Locate the cell with the specified text and output its [X, Y] center coordinate. 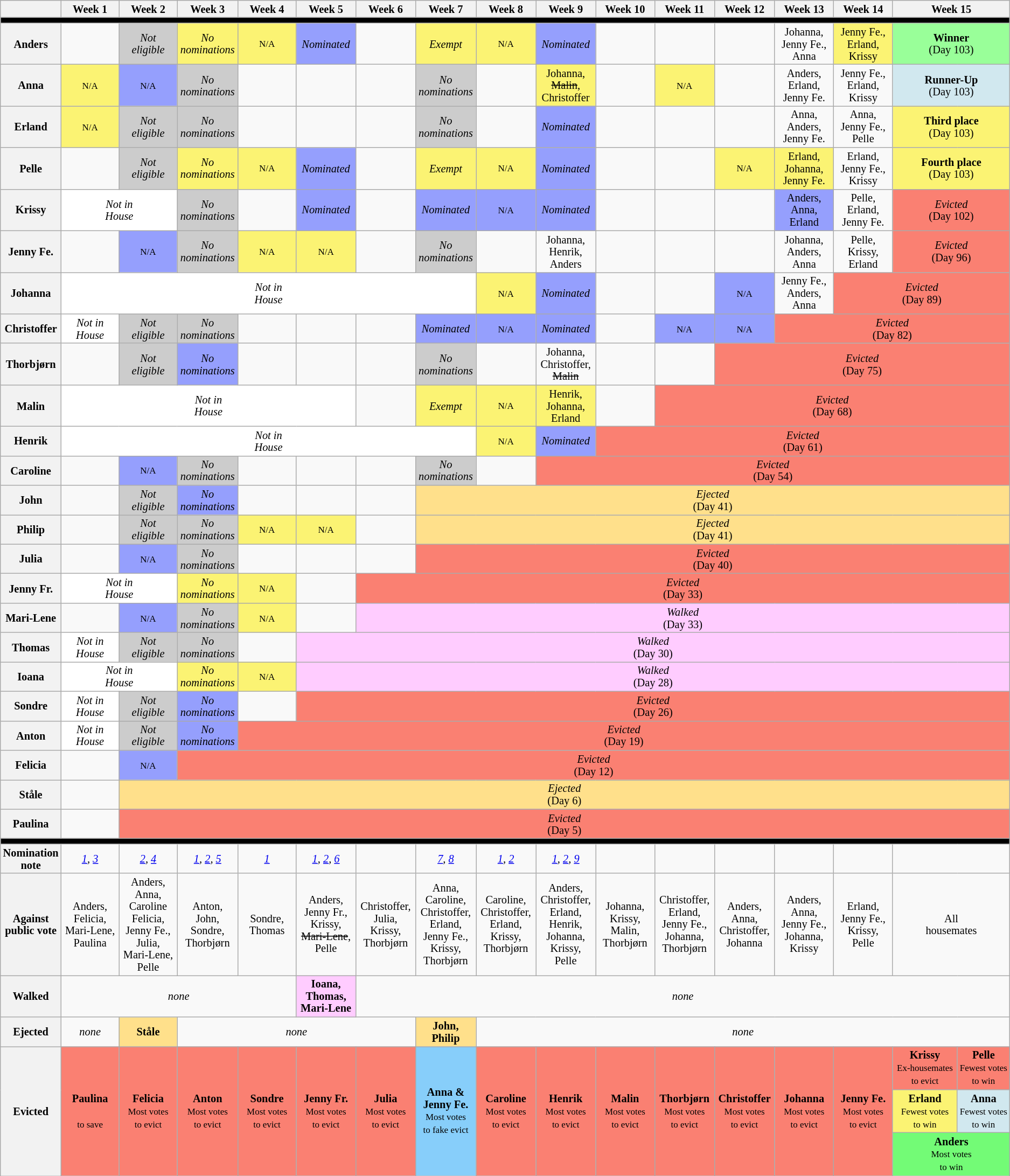
Erland,Johanna,Jenny Fe. [804, 168]
ChristofferMost votesto evict [744, 1111]
Week 8 [506, 9]
Walked (Day 33) [683, 617]
AndersMost votesto win [951, 1154]
Malin [31, 405]
Anders,Jenny Fr.,Krissy,Mari-Lene,Pelle [326, 924]
Johanna, Malin, Christoffer [566, 85]
Anna,Caroline,Christoffer,Erland,Jenny Fe.,Krissy,Thorbjørn [445, 924]
Johanna, Christoffer, Malin [566, 364]
CarolineMost votesto evict [506, 1111]
Paulinato save [90, 1111]
Evicted (Day 89) [922, 293]
Week 7 [445, 9]
JohannaMost votesto evict [804, 1111]
Philip [31, 529]
Henrik, Johanna, Erland [566, 405]
Jenny Fe.Most votesto evict [863, 1111]
Henrik [31, 441]
Anders,Anna,Jenny Fe.,Johanna,Krissy [804, 924]
Evicted (Day 33) [683, 588]
Johanna,Krissy,Malin,Thorbjørn [625, 924]
Runner-Up(Day 103) [951, 85]
Anton [31, 736]
Ejected(Day 6) [565, 794]
Johanna [31, 293]
Nominationnote [31, 859]
Pelle,Erland,Jenny Fe. [863, 210]
MalinMost votesto evict [625, 1111]
JuliaMost votesto evict [386, 1111]
Julia [31, 559]
7, 8 [445, 859]
Week 5 [326, 9]
Jenny Fr.Most votesto evict [326, 1111]
Week 15 [951, 9]
Evicted(Day 12) [594, 765]
Paulina [31, 824]
Fourth place(Day 103) [951, 168]
Christoffer [31, 329]
Christoffer,Erland,Jenny Fe.,Johanna,Thorbjørn [684, 924]
Evicted (Day 40) [712, 559]
Evicted(Day 5) [565, 824]
Week 3 [207, 9]
Evicted (Day 19) [624, 736]
Walked [31, 996]
Walked (Day 28) [653, 677]
Sondre,Thomas [267, 924]
Againstpublic vote [31, 924]
Thorbjørn [31, 364]
FeliciaMost votesto evict [148, 1111]
HenrikMost votesto evict [566, 1111]
Johanna, Henrik, Anders [566, 251]
1, 2, 9 [566, 859]
Pelle [31, 168]
1, 3 [90, 859]
John [31, 500]
Johanna,Jenny Fe.,Anna [804, 43]
1, 2 [506, 859]
Ioana,Thomas,Mari-Lene [326, 996]
Week 13 [804, 9]
Anna &Jenny Fe.Most votesto fake evict [445, 1111]
Thomas [31, 648]
Anna,Anders,Jenny Fe. [804, 126]
SondreMost votesto evict [267, 1111]
Caroline,Christoffer,Erland,Krissy,Thorbjørn [506, 924]
Allhousemates [951, 924]
Walked (Day 30) [653, 648]
KrissyEx-housematesto evict [925, 1068]
Week 14 [863, 9]
Jenny Fe.,Anders,Anna [804, 293]
1 [267, 859]
Anna,Jenny Fe.,Pelle [863, 126]
2, 4 [148, 859]
Anders,Anna,CarolineFelicia,Jenny Fe.,Julia,Mari-Lene,Pelle [148, 924]
1, 2, 5 [207, 859]
AnnaFewest votesto win [984, 1111]
Johanna,Anders,Anna [804, 251]
Caroline [31, 471]
1, 2, 6 [326, 859]
Anders,Anna,Erland [804, 210]
Anna [31, 85]
Week 11 [684, 9]
Krissy [31, 210]
Evicted (Day 75) [862, 364]
Anders,Anna,Christoffer,Johanna [744, 924]
Evicted (Day 82) [892, 329]
Erland,Jenny Fe.,Krissy [863, 168]
Evicted (Day 68) [832, 405]
Jenny Fe. [31, 251]
Anders,Christoffer,Erland,Henrik,Johanna,Krissy,Pelle [566, 924]
Ejected [31, 1032]
Winner(Day 103) [951, 43]
ThorbjørnMost votesto evict [684, 1111]
Anders,Erland,Jenny Fe. [804, 85]
Ioana [31, 677]
Erland,Jenny Fe.,Krissy,Pelle [863, 924]
Week 1 [90, 9]
Evicted (Day 96) [951, 251]
Pelle,Krissy,Erland [863, 251]
ErlandFewest votesto win [925, 1111]
AntonMost votesto evict [207, 1111]
Week 6 [386, 9]
Anton,John,Sondre,Thorbjørn [207, 924]
Week 10 [625, 9]
Week 12 [744, 9]
Week 2 [148, 9]
Anders [31, 43]
Evicted (Day 54) [773, 471]
Christoffer,Julia,Krissy,Thorbjørn [386, 924]
Evicted (Day 26) [653, 706]
John,Philip [445, 1032]
Jenny Fr. [31, 588]
Evicted [31, 1111]
Evicted (Day 102) [951, 210]
Sondre [31, 706]
Third place(Day 103) [951, 126]
Felicia [31, 765]
Week 4 [267, 9]
Anders,Felicia,Mari-Lene,Paulina [90, 924]
Erland [31, 126]
Week 9 [566, 9]
PelleFewest votesto win [984, 1068]
Mari-Lene [31, 617]
Evicted (Day 61) [803, 441]
